Locate the cell with the specified text and output its [x, y] center coordinate. 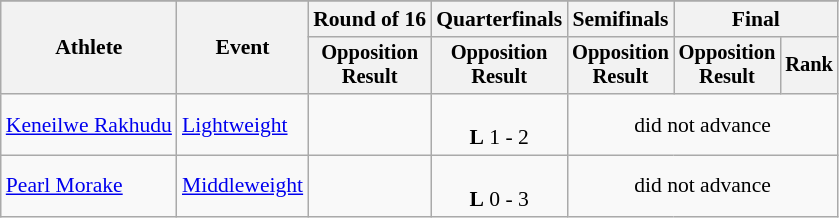
Semifinals [620, 19]
Event [242, 48]
L 1 - 2 [499, 124]
Round of 16 [370, 19]
Quarterfinals [499, 19]
Pearl Morake [89, 186]
Keneilwe Rakhudu [89, 124]
Athlete [89, 48]
Final [756, 19]
L 0 - 3 [499, 186]
Lightweight [242, 124]
Rank [809, 66]
Middleweight [242, 186]
